Detect which cell encompasses the target text, then output its (x, y) center coordinate. 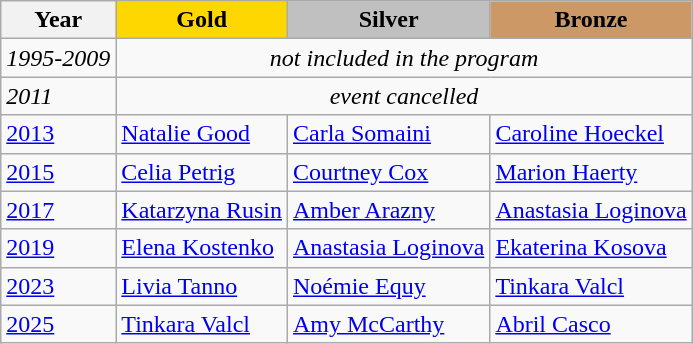
Caroline Hoeckel (591, 134)
2019 (58, 248)
Elena Kostenko (202, 248)
2025 (58, 324)
2023 (58, 286)
Amy McCarthy (388, 324)
2013 (58, 134)
Noémie Equy (388, 286)
Gold (202, 20)
1995-2009 (58, 58)
Marion Haerty (591, 172)
Amber Arazny (388, 210)
Katarzyna Rusin (202, 210)
Courtney Cox (388, 172)
2017 (58, 210)
Natalie Good (202, 134)
2011 (58, 96)
Livia Tanno (202, 286)
2015 (58, 172)
Celia Petrig (202, 172)
not included in the program (404, 58)
Year (58, 20)
Abril Casco (591, 324)
Silver (388, 20)
Carla Somaini (388, 134)
Ekaterina Kosova (591, 248)
Bronze (591, 20)
event cancelled (404, 96)
